Determine the (X, Y) coordinate at the center of the cell enclosing the given text.  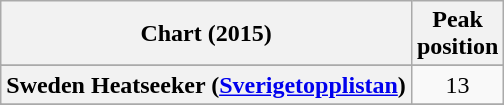
Peakposition (457, 34)
13 (457, 85)
Chart (2015) (206, 34)
Sweden Heatseeker (Sverigetopplistan) (206, 85)
